Search for the cell housing the specified text and yield its (x, y) center coordinate. 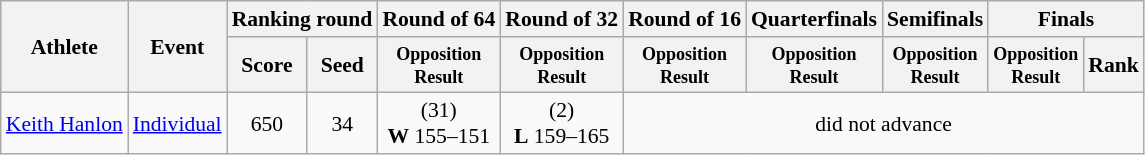
Round of 16 (684, 19)
(31) W 155–151 (438, 124)
Round of 64 (438, 19)
Athlete (64, 47)
Round of 32 (562, 19)
Event (178, 47)
Rank (1114, 65)
Keith Hanlon (64, 124)
(2) L 159–165 (562, 124)
Quarterfinals (814, 19)
Finals (1066, 19)
650 (268, 124)
Score (268, 65)
Semifinals (935, 19)
34 (342, 124)
Individual (178, 124)
Ranking round (302, 19)
Seed (342, 65)
did not advance (884, 124)
